Search for the cell housing the specified text and yield its [x, y] center coordinate. 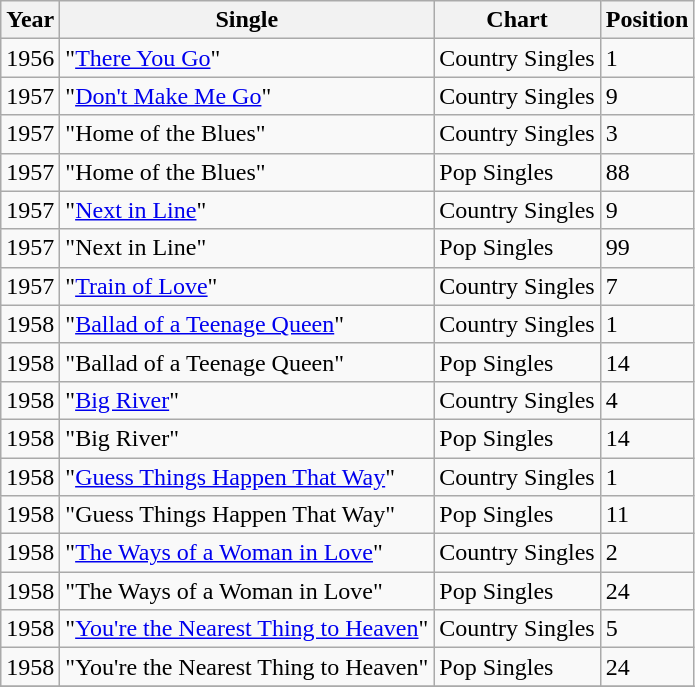
"There You Go" [247, 58]
99 [647, 248]
3 [647, 134]
7 [647, 286]
88 [647, 172]
Chart [517, 20]
11 [647, 515]
Single [247, 20]
5 [647, 629]
2 [647, 553]
Year [30, 20]
1956 [30, 58]
"Train of Love" [247, 286]
"Don't Make Me Go" [247, 96]
Position [647, 20]
4 [647, 400]
